Provide the (x, y) coordinate of the cell's center where the given text is located.  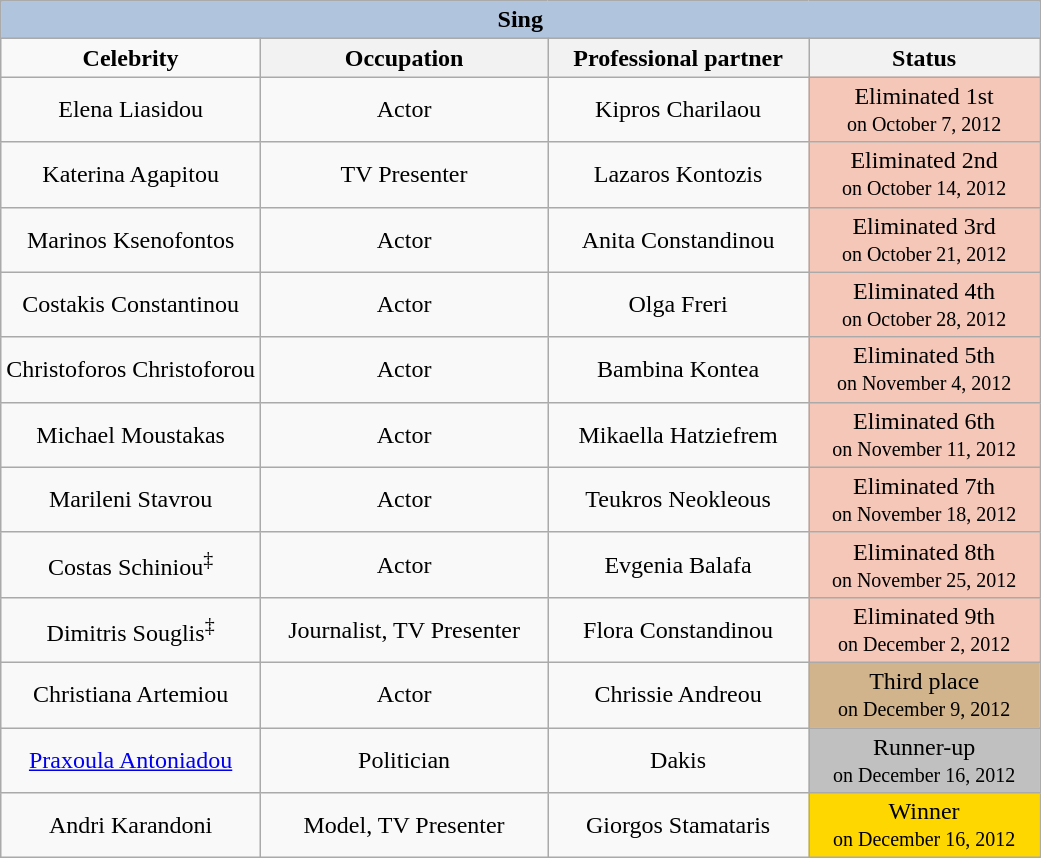
Mikaella Hatziefrem (678, 434)
Celebrity (131, 58)
Christiana Artemiou (131, 694)
Olga Freri (678, 304)
Politician (404, 760)
Praxoula Antoniadou (131, 760)
Occupation (404, 58)
Journalist, TV Presenter (404, 630)
Anita Constandinou (678, 240)
Kipros Charilaou (678, 110)
Runner-upon December 16, 2012 (924, 760)
Eliminated 7thon November 18, 2012 (924, 500)
Eliminated 2ndon October 14, 2012 (924, 174)
Dimitris Souglis‡ (131, 630)
Sing (520, 20)
Elena Liasidou (131, 110)
Status (924, 58)
Giorgos Stamataris (678, 826)
Eliminated 6thon November 11, 2012 (924, 434)
Model, TV Presenter (404, 826)
Katerina Agapitou (131, 174)
TV Presenter (404, 174)
Winneron December 16, 2012 (924, 826)
Flora Constandinou (678, 630)
Professional partner (678, 58)
Michael Moustakas (131, 434)
Costas Schiniou‡ (131, 564)
Eliminated 4thon October 28, 2012 (924, 304)
Eliminated 5thon November 4, 2012 (924, 370)
Bambina Kontea (678, 370)
Costakis Constantinou (131, 304)
Eliminated 9thon December 2, 2012 (924, 630)
Evgenia Balafa (678, 564)
Teukros Neokleous (678, 500)
Dakis (678, 760)
Eliminated 8thon November 25, 2012 (924, 564)
Marileni Stavrou (131, 500)
Eliminated 1ston October 7, 2012 (924, 110)
Marinos Ksenofontos (131, 240)
Eliminated 3rdon October 21, 2012 (924, 240)
Third placeon December 9, 2012 (924, 694)
Christoforos Christoforou (131, 370)
Lazaros Kontozis (678, 174)
Andri Karandoni (131, 826)
Chrissie Andreou (678, 694)
